Determine the [x, y] coordinate at the center of the cell enclosing the given text.  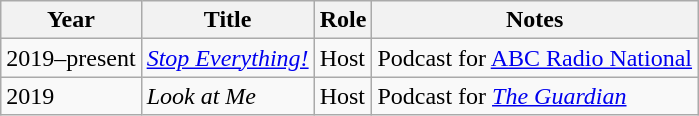
Podcast for ABC Radio National [535, 58]
Look at Me [228, 96]
Podcast for The Guardian [535, 96]
2019–present [71, 58]
Year [71, 20]
Role [343, 20]
Stop Everything! [228, 58]
Title [228, 20]
2019 [71, 96]
Notes [535, 20]
